Capture the cell that displays the provided text and extract its (X, Y) central coordinate. 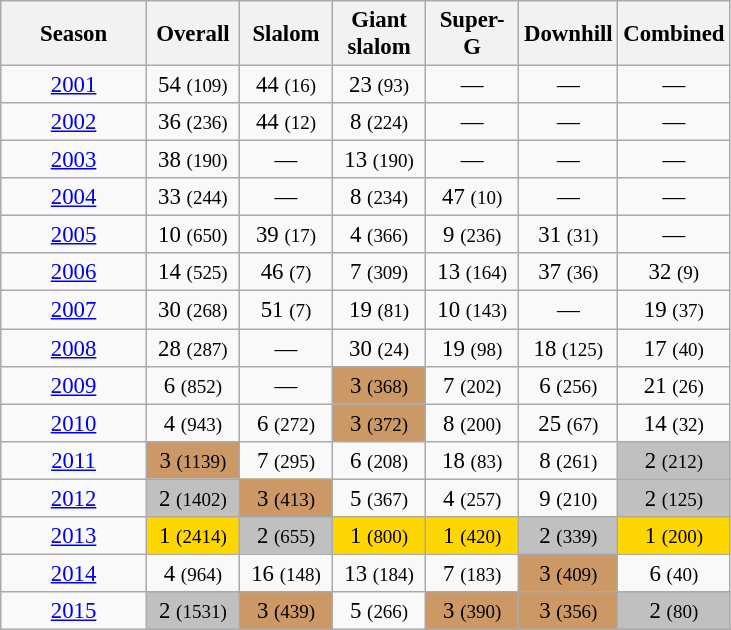
23 (93) (380, 85)
2005 (74, 235)
18 (125) (568, 348)
31 (31) (568, 235)
17 (40) (674, 348)
33 (244) (192, 197)
Season (74, 34)
8 (200) (472, 423)
7 (183) (472, 573)
44 (12) (286, 122)
39 (17) (286, 235)
2007 (74, 310)
3 (413) (286, 498)
10 (143) (472, 310)
6 (272) (286, 423)
4 (943) (192, 423)
3 (356) (568, 611)
Super-G (472, 34)
4 (257) (472, 498)
14 (32) (674, 423)
2 (80) (674, 611)
2004 (74, 197)
2 (1402) (192, 498)
19 (81) (380, 310)
6 (852) (192, 385)
25 (67) (568, 423)
51 (7) (286, 310)
2 (212) (674, 460)
9 (236) (472, 235)
2 (339) (568, 536)
Overall (192, 34)
32 (9) (674, 273)
37 (36) (568, 273)
30 (268) (192, 310)
47 (10) (472, 197)
2006 (74, 273)
13 (184) (380, 573)
54 (109) (192, 85)
3 (439) (286, 611)
3 (409) (568, 573)
19 (37) (674, 310)
3 (1139) (192, 460)
6 (256) (568, 385)
5 (266) (380, 611)
28 (287) (192, 348)
2003 (74, 160)
4 (366) (380, 235)
2001 (74, 85)
2011 (74, 460)
21 (26) (674, 385)
30 (24) (380, 348)
8 (234) (380, 197)
2009 (74, 385)
2013 (74, 536)
9 (210) (568, 498)
8 (261) (568, 460)
2 (125) (674, 498)
3 (372) (380, 423)
2015 (74, 611)
1 (200) (674, 536)
Slalom (286, 34)
36 (236) (192, 122)
13 (190) (380, 160)
3 (390) (472, 611)
38 (190) (192, 160)
3 (368) (380, 385)
1 (800) (380, 536)
2014 (74, 573)
Downhill (568, 34)
14 (525) (192, 273)
4 (964) (192, 573)
7 (202) (472, 385)
19 (98) (472, 348)
10 (650) (192, 235)
Giantslalom (380, 34)
1 (2414) (192, 536)
2010 (74, 423)
5 (367) (380, 498)
2002 (74, 122)
2008 (74, 348)
6 (40) (674, 573)
Combined (674, 34)
7 (309) (380, 273)
7 (295) (286, 460)
6 (208) (380, 460)
8 (224) (380, 122)
46 (7) (286, 273)
13 (164) (472, 273)
44 (16) (286, 85)
2 (655) (286, 536)
2012 (74, 498)
16 (148) (286, 573)
18 (83) (472, 460)
1 (420) (472, 536)
2 (1531) (192, 611)
